Find where the given text appears and provide that cell's center as (X, Y) coordinate. 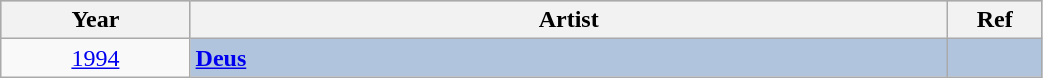
Year (96, 20)
Artist (568, 20)
Ref (994, 20)
1994 (96, 58)
Deus (568, 58)
